Extract the (x, y) coordinate from the center of the cell holding the provided text.  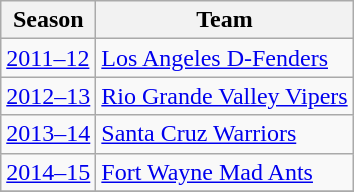
Santa Cruz Warriors (224, 134)
2012–13 (48, 96)
2013–14 (48, 134)
Rio Grande Valley Vipers (224, 96)
Team (224, 20)
Season (48, 20)
Fort Wayne Mad Ants (224, 172)
Los Angeles D-Fenders (224, 58)
2014–15 (48, 172)
2011–12 (48, 58)
